Output the (x, y) coordinate of the center of the cell containing the given text.  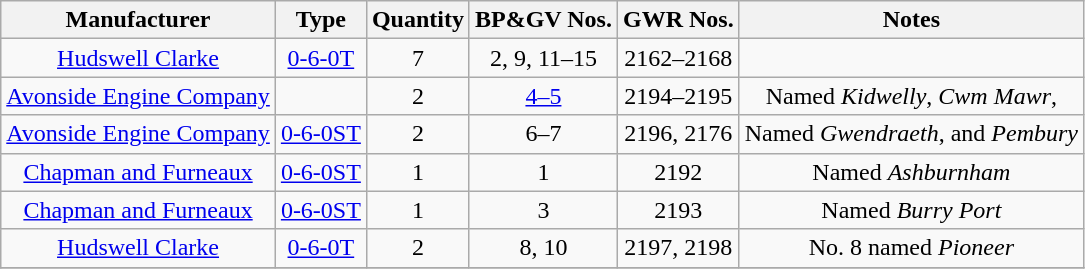
Named Burry Port (911, 210)
No. 8 named Pioneer (911, 248)
Named Kidwelly, Cwm Mawr, (911, 96)
GWR Nos. (678, 20)
Named Ashburnham (911, 172)
Named Gwendraeth, and Pembury (911, 134)
2192 (678, 172)
BP&GV Nos. (543, 20)
2197, 2198 (678, 248)
3 (543, 210)
2, 9, 11–15 (543, 58)
8, 10 (543, 248)
2194–2195 (678, 96)
2162–2168 (678, 58)
Manufacturer (138, 20)
4–5 (543, 96)
Type (320, 20)
2196, 2176 (678, 134)
Quantity (418, 20)
6–7 (543, 134)
Notes (911, 20)
7 (418, 58)
2193 (678, 210)
